Search for the cell housing the specified text and yield its [x, y] center coordinate. 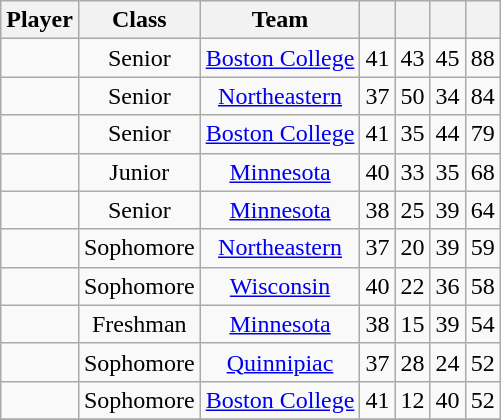
25 [412, 210]
Quinnipiac [280, 362]
43 [412, 58]
50 [412, 96]
Player [40, 20]
33 [412, 172]
79 [482, 134]
24 [448, 362]
Wisconsin [280, 286]
34 [448, 96]
36 [448, 286]
59 [482, 248]
54 [482, 324]
68 [482, 172]
58 [482, 286]
28 [412, 362]
Team [280, 20]
Freshman [139, 324]
45 [448, 58]
84 [482, 96]
20 [412, 248]
12 [412, 400]
Junior [139, 172]
44 [448, 134]
Class [139, 20]
15 [412, 324]
88 [482, 58]
64 [482, 210]
22 [412, 286]
